Scan for the cell matching the given text and deliver its [x, y] coordinate at center. 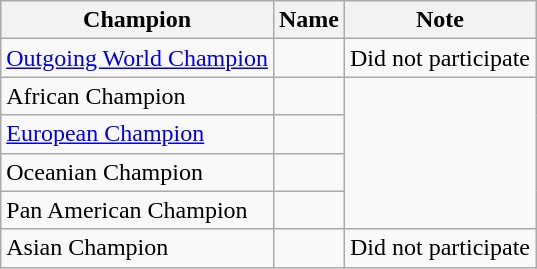
European Champion [138, 134]
Champion [138, 20]
Asian Champion [138, 248]
Pan American Champion [138, 210]
Outgoing World Champion [138, 58]
Oceanian Champion [138, 172]
Name [308, 20]
African Champion [138, 96]
Note [440, 20]
